Provide the [x, y] coordinate of the cell's center where the given text is located.  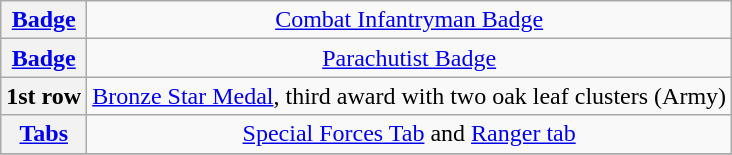
Tabs [44, 134]
Combat Infantryman Badge [410, 20]
Special Forces Tab and Ranger tab [410, 134]
Bronze Star Medal, third award with two oak leaf clusters (Army) [410, 96]
1st row [44, 96]
Parachutist Badge [410, 58]
